From the cell containing the given text, extract its center point as (x, y) coordinate. 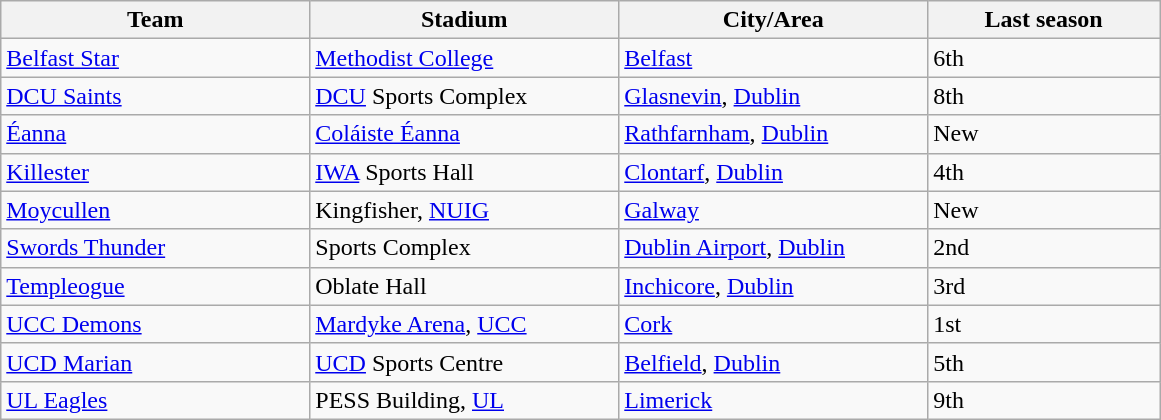
Belfield, Dublin (774, 362)
Sports Complex (464, 248)
Glasnevin, Dublin (774, 96)
PESS Building, UL (464, 400)
City/Area (774, 20)
Galway (774, 210)
UCD Sports Centre (464, 362)
Éanna (156, 134)
Belfast Star (156, 58)
Oblate Hall (464, 286)
Stadium (464, 20)
Dublin Airport, Dublin (774, 248)
Kingfisher, NUIG (464, 210)
UCD Marian (156, 362)
2nd (1044, 248)
DCU Saints (156, 96)
Mardyke Arena, UCC (464, 324)
Swords Thunder (156, 248)
Cork (774, 324)
IWA Sports Hall (464, 172)
8th (1044, 96)
UL Eagles (156, 400)
Killester (156, 172)
9th (1044, 400)
Clontarf, Dublin (774, 172)
1st (1044, 324)
Rathfarnham, Dublin (774, 134)
Team (156, 20)
4th (1044, 172)
Moycullen (156, 210)
3rd (1044, 286)
Coláiste Éanna (464, 134)
Last season (1044, 20)
Templeogue (156, 286)
5th (1044, 362)
DCU Sports Complex (464, 96)
UCC Demons (156, 324)
Limerick (774, 400)
Inchicore, Dublin (774, 286)
6th (1044, 58)
Methodist College (464, 58)
Belfast (774, 58)
